Identify which cell holds the provided text, then report its (X, Y) central coordinate. 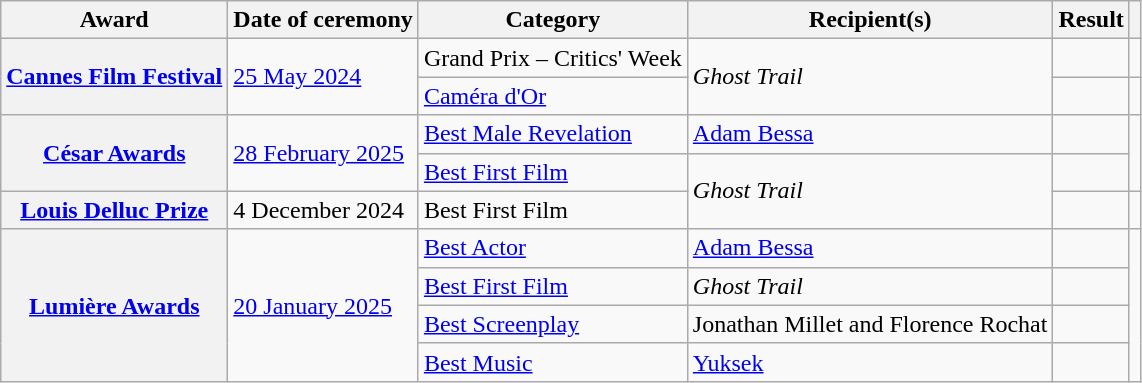
20 January 2025 (324, 305)
Lumière Awards (114, 305)
Louis Delluc Prize (114, 210)
Grand Prix – Critics' Week (552, 58)
Best Actor (552, 248)
Yuksek (870, 362)
Best Male Revelation (552, 134)
Jonathan Millet and Florence Rochat (870, 324)
Date of ceremony (324, 20)
Recipient(s) (870, 20)
Cannes Film Festival (114, 77)
28 February 2025 (324, 153)
Best Screenplay (552, 324)
Best Music (552, 362)
César Awards (114, 153)
Category (552, 20)
4 December 2024 (324, 210)
Caméra d'Or (552, 96)
Award (114, 20)
Result (1091, 20)
25 May 2024 (324, 77)
